From the cell containing the given text, extract its center point as [x, y] coordinate. 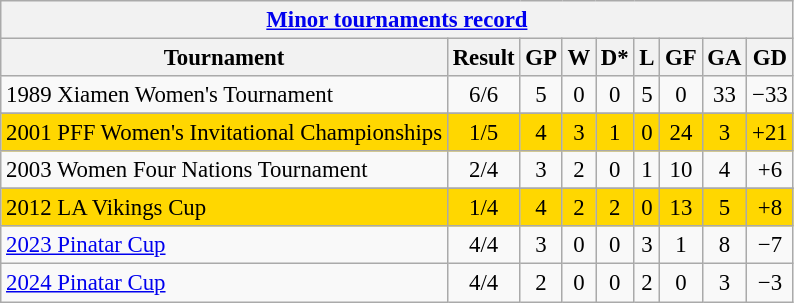
GF [681, 58]
10 [681, 170]
−33 [770, 95]
2012 LA Vikings Cup [224, 208]
Result [484, 58]
1989 Xiamen Women's Tournament [224, 95]
GD [770, 58]
24 [681, 133]
+8 [770, 208]
D* [615, 58]
Tournament [224, 58]
2001 PFF Women's Invitational Championships [224, 133]
13 [681, 208]
−3 [770, 283]
1/4 [484, 208]
2024 Pinatar Cup [224, 283]
2/4 [484, 170]
8 [724, 245]
33 [724, 95]
2003 Women Four Nations Tournament [224, 170]
GA [724, 58]
+21 [770, 133]
6/6 [484, 95]
−7 [770, 245]
W [578, 58]
2023 Pinatar Cup [224, 245]
+6 [770, 170]
1/5 [484, 133]
L [647, 58]
Minor tournaments record [397, 20]
GP [541, 58]
